Locate the cell with the specified text and output its [x, y] center coordinate. 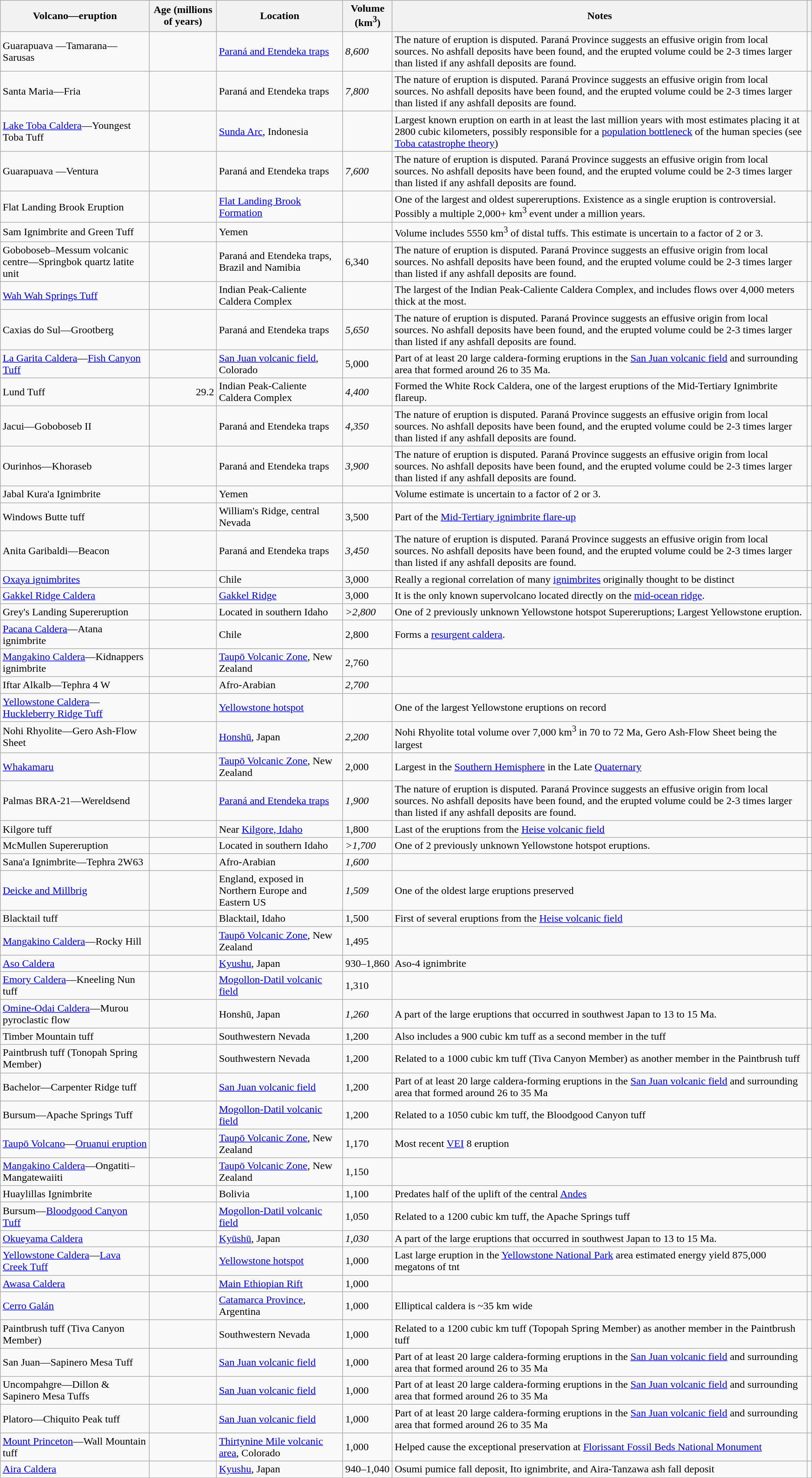
1,509 [367, 890]
Related to a 1200 cubic km tuff (Topopah Spring Member) as another member in the Paintbrush tuff [599, 1334]
Location [279, 16]
Near Kilgore, Idaho [279, 829]
1,800 [367, 829]
5,650 [367, 330]
Flat Landing Brook Eruption [75, 207]
Really a regional correlation of many ignimbrites originally thought to be distinct [599, 579]
One of the largest Yellowstone eruptions on record [599, 707]
It is the only known supervolcano located directly on the mid-ocean ridge. [599, 595]
Sam Ignimbrite and Green Tuff [75, 232]
La Garita Caldera—Fish Canyon Tuff [75, 364]
Goboboseb–Messum volcanic centre—Springbok quartz latite unit [75, 262]
1,030 [367, 1238]
Guarapuava —Ventura [75, 171]
>1,700 [367, 845]
Part of the Mid-Tertiary ignimbrite flare-up [599, 516]
Platoro—Chiquito Peak tuff [75, 1419]
Blacktail, Idaho [279, 919]
Bachelor—Carpenter Ridge tuff [75, 1087]
Anita Garibaldi—Beacon [75, 551]
Paintbrush tuff (Tiva Canyon Member) [75, 1334]
2,000 [367, 766]
Aso Caldera [75, 963]
Volcano—eruption [75, 16]
Formed the White Rock Caldera, one of the largest eruptions of the Mid-Tertiary Ignimbrite flareup. [599, 392]
930–1,860 [367, 963]
Aira Caldera [75, 1469]
Flat Landing Brook Formation [279, 207]
Emory Caldera—Kneeling Nun tuff [75, 986]
Related to a 1000 cubic km tuff (Tiva Canyon Member) as another member in the Paintbrush tuff [599, 1059]
Yellowstone Caldera—Huckleberry Ridge Tuff [75, 707]
2,700 [367, 685]
Last large eruption in the Yellowstone National Park area estimated energy yield 875,000 megatons of tnt [599, 1261]
Taupō Volcano—Oruanui eruption [75, 1143]
Bolivia [279, 1194]
1,310 [367, 986]
One of the oldest large eruptions preserved [599, 890]
8,600 [367, 51]
Predates half of the uplift of the central Andes [599, 1194]
Palmas BRA-21—Wereldsend [75, 801]
One of 2 previously unknown Yellowstone hotspot Supereruptions; Largest Yellowstone eruption. [599, 612]
McMullen Supereruption [75, 845]
Wah Wah Springs Tuff [75, 296]
Blacktail tuff [75, 919]
Timber Mountain tuff [75, 1036]
Guarapuava —Tamarana—Sarusas [75, 51]
Mount Princeton—Wall Mountain tuff [75, 1447]
William's Ridge, central Nevada [279, 516]
Caxias do Sul—Grootberg [75, 330]
Thirtynine Mile volcanic area, Colorado [279, 1447]
Part of at least 20 large caldera-forming eruptions in the San Juan volcanic field and surrounding area that formed around 26 to 35 Ma. [599, 364]
5,000 [367, 364]
Osumi pumice fall deposit, Ito ignimbrite, and Aira-Tanzawa ash fall deposit [599, 1469]
1,050 [367, 1216]
2,200 [367, 737]
1,260 [367, 1014]
Oxaya ignimbrites [75, 579]
3,450 [367, 551]
Grey's Landing Supereruption [75, 612]
4,400 [367, 392]
Pacana Caldera—Atana ignimbrite [75, 634]
1,500 [367, 919]
Lund Tuff [75, 392]
1,495 [367, 941]
Paraná and Etendeka traps, Brazil and Namibia [279, 262]
Volume estimate is uncertain to a factor of 2 or 3. [599, 494]
3,900 [367, 466]
Nohi Rhyolite—Gero Ash-Flow Sheet [75, 737]
7,800 [367, 91]
Huaylillas Ignimbrite [75, 1194]
One of 2 previously unknown Yellowstone hotspot eruptions. [599, 845]
Most recent VEI 8 eruption [599, 1143]
2,800 [367, 634]
Related to a 1200 cubic km tuff, the Apache Springs tuff [599, 1216]
1,150 [367, 1172]
Last of the eruptions from the Heise volcanic field [599, 829]
Kyūshū, Japan [279, 1238]
Sunda Arc, Indonesia [279, 131]
Ourinhos—Khoraseb [75, 466]
Kilgore tuff [75, 829]
Lake Toba Caldera—Youngest Toba Tuff [75, 131]
The largest of the Indian Peak-Caliente Caldera Complex, and includes flows over 4,000 meters thick at the most. [599, 296]
Mangakino Caldera—Kidnappers ignimbrite [75, 663]
Gakkel Ridge [279, 595]
1,100 [367, 1194]
4,350 [367, 426]
Cerro Galán [75, 1306]
England, exposed in Northern Europe and Eastern US [279, 890]
Largest in the Southern Hemisphere in the Late Quaternary [599, 766]
1,900 [367, 801]
San Juan—Sapinero Mesa Tuff [75, 1363]
Jacui—Goboboseb II [75, 426]
Also includes a 900 cubic km tuff as a second member in the tuff [599, 1036]
Gakkel Ridge Caldera [75, 595]
Uncompahgre—Dillon & Sapinero Mesa Tuffs [75, 1390]
1,600 [367, 862]
Omine-Odai Caldera—Murou pyroclastic flow [75, 1014]
Santa Maria—Fria [75, 91]
Volume (km3) [367, 16]
Volume includes 5550 km3 of distal tuffs. This estimate is uncertain to a factor of 2 or 3. [599, 232]
3,500 [367, 516]
Windows Butte tuff [75, 516]
7,600 [367, 171]
29.2 [183, 392]
>2,800 [367, 612]
Sana'a Ignimbrite—Tephra 2W63 [75, 862]
San Juan volcanic field, Colorado [279, 364]
Paintbrush tuff (Tonopah Spring Member) [75, 1059]
Iftar Alkalb—Tephra 4 W [75, 685]
Awasa Caldera [75, 1284]
Bursum—Apache Springs Tuff [75, 1115]
Bursum—Bloodgood Canyon Tuff [75, 1216]
Related to a 1050 cubic km tuff, the Bloodgood Canyon tuff [599, 1115]
Forms a resurgent caldera. [599, 634]
Aso-4 ignimbrite [599, 963]
Main Ethiopian Rift [279, 1284]
Mangakino Caldera—Ongatiti–Mangatewaiiti [75, 1172]
Notes [599, 16]
Yellowstone Caldera—Lava Creek Tuff [75, 1261]
Whakamaru [75, 766]
6,340 [367, 262]
Age (millions of years) [183, 16]
Mangakino Caldera—Rocky Hill [75, 941]
Okueyama Caldera [75, 1238]
2,760 [367, 663]
Elliptical caldera is ~35 km wide [599, 1306]
Jabal Kura'a Ignimbrite [75, 494]
1,170 [367, 1143]
940–1,040 [367, 1469]
Catamarca Province, Argentina [279, 1306]
Deicke and Millbrig [75, 890]
Nohi Rhyolite total volume over 7,000 km3 in 70 to 72 Ma, Gero Ash-Flow Sheet being the largest [599, 737]
Helped cause the exceptional preservation at Florissant Fossil Beds National Monument [599, 1447]
First of several eruptions from the Heise volcanic field [599, 919]
